Pinpoint the cell where the given text exists, returning its (X, Y) midpoint coordinate. 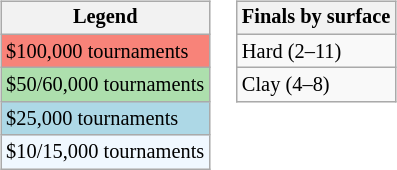
$100,000 tournaments (105, 51)
$50/60,000 tournaments (105, 85)
Legend (105, 18)
Clay (4–8) (316, 85)
$10/15,000 tournaments (105, 152)
Finals by surface (316, 18)
Hard (2–11) (316, 51)
$25,000 tournaments (105, 119)
